Find where the given text appears and provide that cell's center as [X, Y] coordinate. 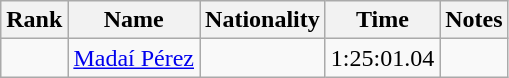
1:25:01.04 [382, 58]
Time [382, 20]
Notes [474, 20]
Nationality [263, 20]
Name [134, 20]
Rank [34, 20]
Madaí Pérez [134, 58]
